From the cell containing the given text, extract its center point as [x, y] coordinate. 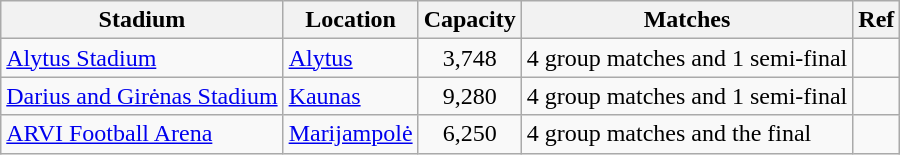
Stadium [142, 20]
6,250 [470, 134]
Darius and Girėnas Stadium [142, 96]
Alytus Stadium [142, 58]
3,748 [470, 58]
Kaunas [350, 96]
Location [350, 20]
Matches [687, 20]
Ref [876, 20]
9,280 [470, 96]
Marijampolė [350, 134]
Alytus [350, 58]
4 group matches and the final [687, 134]
Capacity [470, 20]
ARVI Football Arena [142, 134]
